Provide the (X, Y) coordinate of the cell's center where the given text is located.  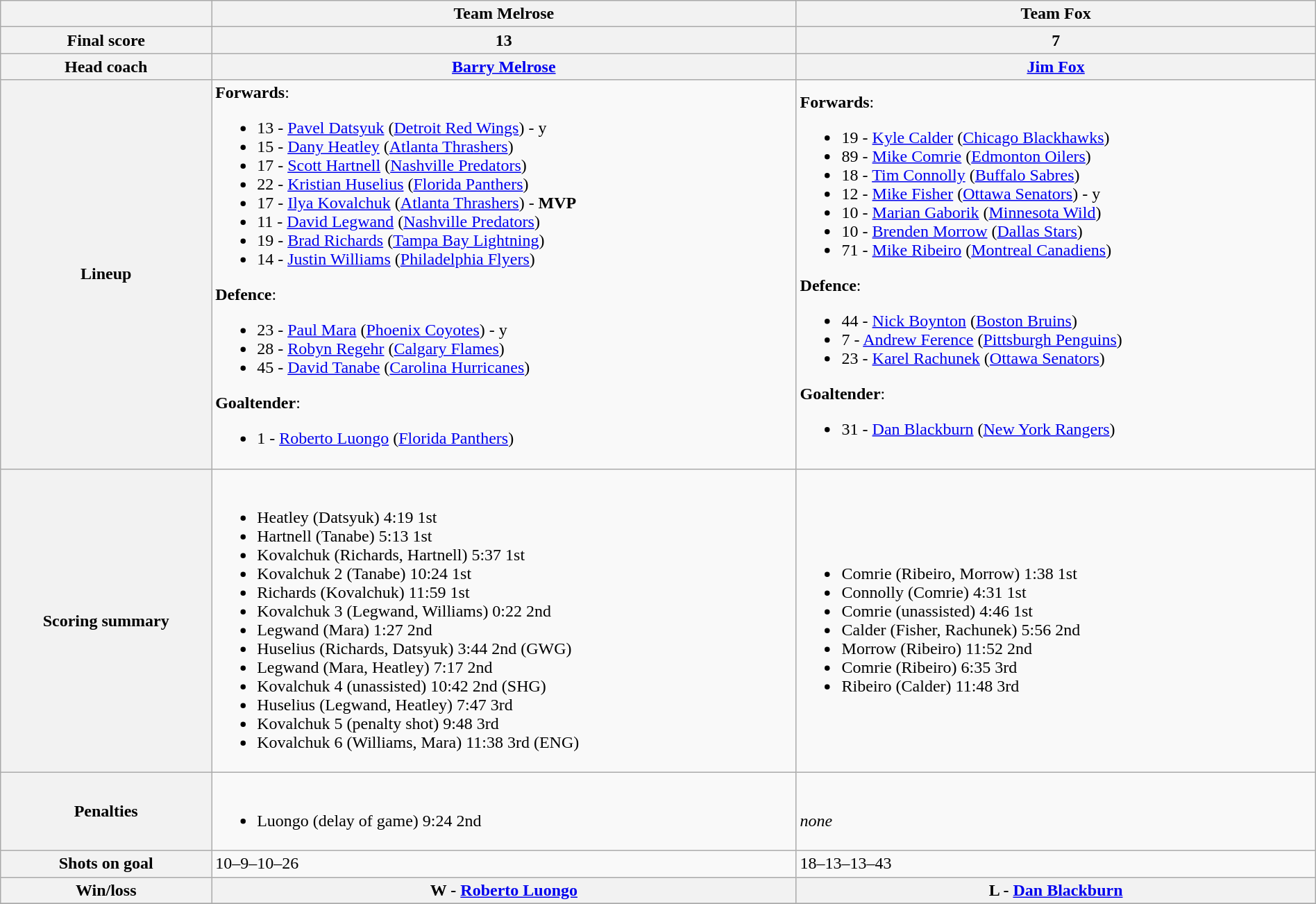
Head coach (106, 67)
Lineup (106, 274)
Shots on goal (106, 864)
Scoring summary (106, 621)
Jim Fox (1056, 67)
Team Fox (1056, 14)
Team Melrose (504, 14)
none (1056, 811)
Barry Melrose (504, 67)
13 (504, 40)
7 (1056, 40)
Win/loss (106, 890)
18–13–13–43 (1056, 864)
W - Roberto Luongo (504, 890)
Penalties (106, 811)
L - Dan Blackburn (1056, 890)
Luongo (delay of game) 9:24 2nd (504, 811)
10–9–10–26 (504, 864)
Final score (106, 40)
